From the cell containing the given text, extract its center point as [x, y] coordinate. 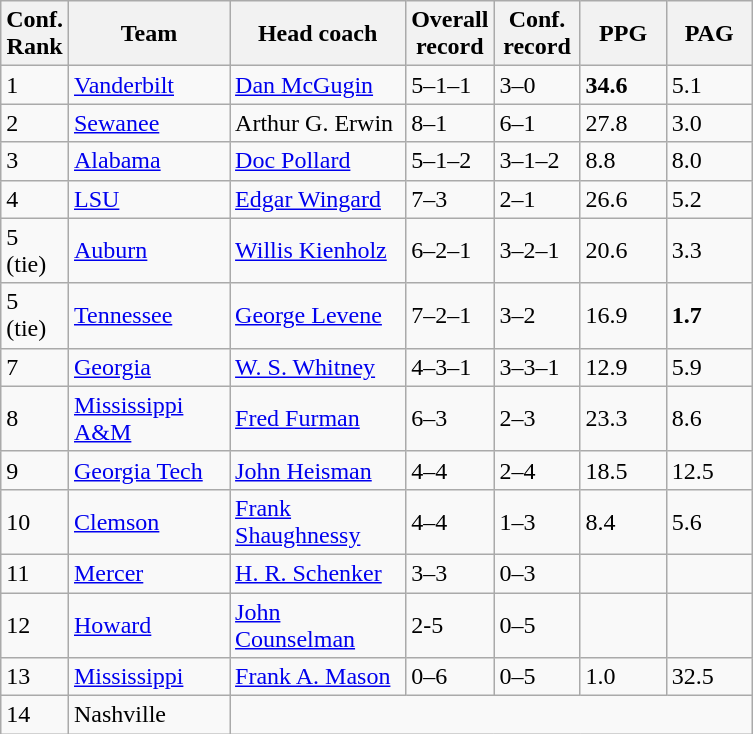
John Counselman [318, 624]
3–3 [450, 573]
Frank Shaughnessy [318, 522]
7 [35, 367]
1–3 [537, 522]
14 [35, 715]
3–3–1 [537, 367]
Frank A. Mason [318, 677]
27.8 [623, 123]
6–1 [537, 123]
2–3 [537, 418]
Arthur G. Erwin [318, 123]
32.5 [709, 677]
8.6 [709, 418]
5–1–1 [450, 85]
Auburn [148, 250]
8.0 [709, 161]
4–3–1 [450, 367]
4 [35, 199]
Mercer [148, 573]
PPG [623, 34]
6–2–1 [450, 250]
16.9 [623, 316]
20.6 [623, 250]
5.1 [709, 85]
Willis Kienholz [318, 250]
3.3 [709, 250]
5.9 [709, 367]
Doc Pollard [318, 161]
Dan McGugin [318, 85]
12.5 [709, 470]
3–2 [537, 316]
LSU [148, 199]
1 [35, 85]
7–3 [450, 199]
H. R. Schenker [318, 573]
34.6 [623, 85]
8.8 [623, 161]
Howard [148, 624]
Alabama [148, 161]
Overall record [450, 34]
8–1 [450, 123]
18.5 [623, 470]
3–0 [537, 85]
1.0 [623, 677]
26.6 [623, 199]
Team [148, 34]
12.9 [623, 367]
W. S. Whitney [318, 367]
0–3 [537, 573]
3–2–1 [537, 250]
7–2–1 [450, 316]
Fred Furman [318, 418]
2–1 [537, 199]
9 [35, 470]
5.2 [709, 199]
13 [35, 677]
Edgar Wingard [318, 199]
8.4 [623, 522]
2–4 [537, 470]
0–6 [450, 677]
Georgia Tech [148, 470]
12 [35, 624]
6–3 [450, 418]
George Levene [318, 316]
Vanderbilt [148, 85]
Sewanee [148, 123]
Mississippi [148, 677]
Clemson [148, 522]
5–1–2 [450, 161]
Head coach [318, 34]
Conf. Rank [35, 34]
John Heisman [318, 470]
Mississippi A&M [148, 418]
3 [35, 161]
11 [35, 573]
3–1–2 [537, 161]
10 [35, 522]
2 [35, 123]
5.6 [709, 522]
3.0 [709, 123]
Conf. record [537, 34]
2-5 [450, 624]
Georgia [148, 367]
23.3 [623, 418]
1.7 [709, 316]
Tennessee [148, 316]
Nashville [148, 715]
8 [35, 418]
PAG [709, 34]
